Return the (X, Y) coordinate for the center point of the cell that contains the specified text.  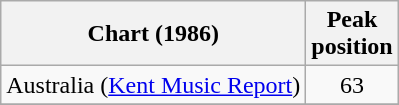
Chart (1986) (154, 34)
63 (352, 85)
Peakposition (352, 34)
Australia (Kent Music Report) (154, 85)
